Identify which cell holds the provided text, then report its [X, Y] central coordinate. 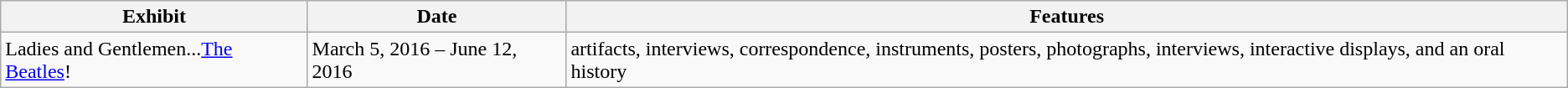
artifacts, interviews, correspondence, instruments, posters, photographs, interviews, interactive displays, and an oral history [1067, 60]
Exhibit [154, 17]
Features [1067, 17]
Date [437, 17]
March 5, 2016 – June 12, 2016 [437, 60]
Ladies and Gentlemen...The Beatles! [154, 60]
